Identify which cell holds the provided text, then report its (x, y) central coordinate. 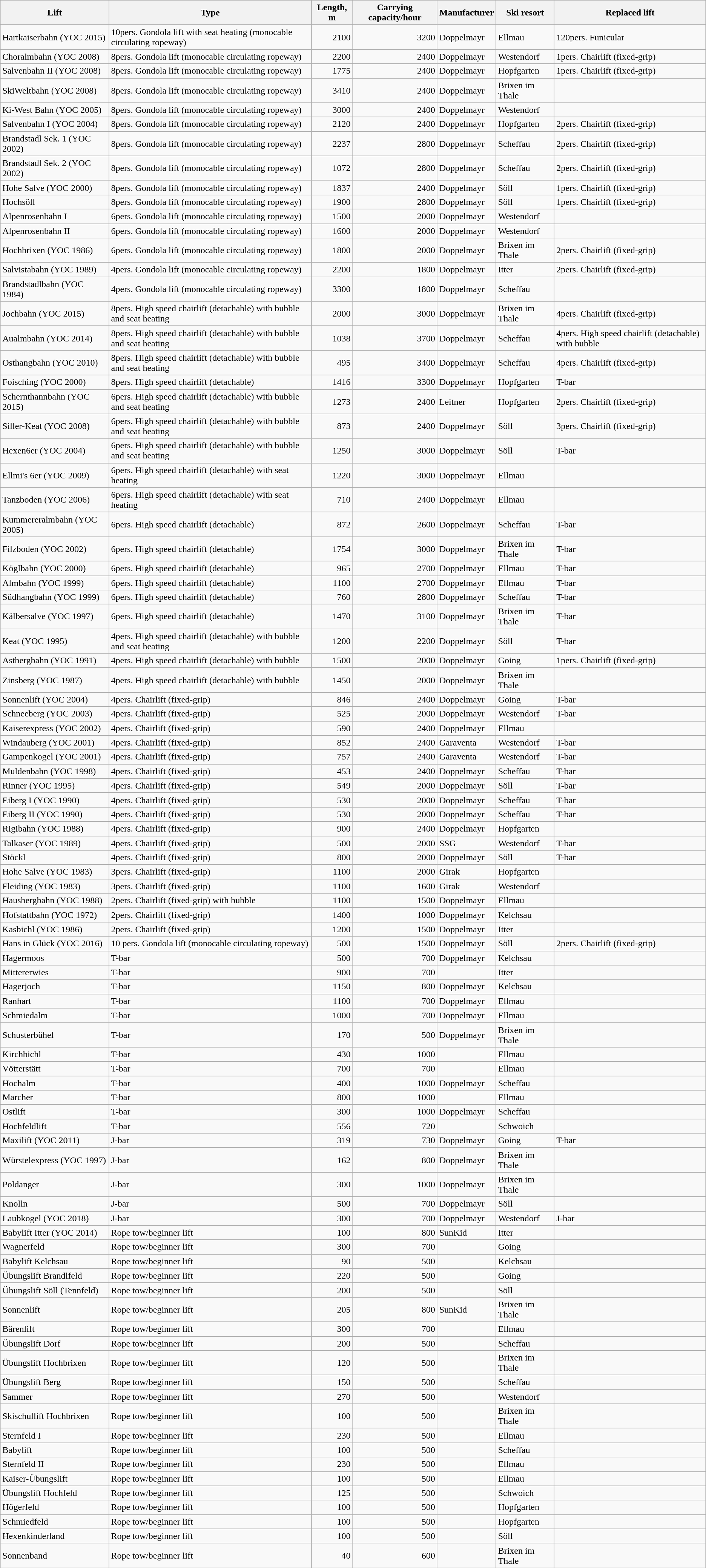
1400 (332, 915)
846 (332, 699)
3410 (332, 91)
Schneeberg (YOC 2003) (55, 714)
Hans in Glück (YOC 2016) (55, 944)
Astbergbahn (YOC 1991) (55, 661)
SkiWeltbahn (YOC 2008) (55, 91)
Högerfeld (55, 1507)
760 (332, 597)
453 (332, 771)
1775 (332, 71)
Siller-Keat (YOC 2008) (55, 426)
1072 (332, 168)
Hartkaiserbahn (YOC 2015) (55, 37)
Aualmbahn (YOC 2014) (55, 338)
Bärenlift (55, 1329)
1416 (332, 382)
205 (332, 1309)
757 (332, 757)
Hagermoos (55, 958)
Kirchbichl (55, 1054)
Manufacturer (467, 13)
125 (332, 1493)
2120 (332, 124)
Salvenbahn I (YOC 2004) (55, 124)
3700 (395, 338)
Babylift Kelchsau (55, 1261)
Sonnenband (55, 1555)
1900 (332, 202)
Foisching (YOC 2000) (55, 382)
Babylift (55, 1450)
1273 (332, 401)
Carrying capacity/hour (395, 13)
Type (210, 13)
120 (332, 1363)
430 (332, 1054)
170 (332, 1035)
Poldanger (55, 1185)
Keat (YOC 1995) (55, 641)
Tanzboden (YOC 2006) (55, 500)
10 pers. Gondola lift (monocable circulating ropeway) (210, 944)
Schmiedalm (55, 1015)
Übungslift Dorf (55, 1344)
1220 (332, 475)
Ostlift (55, 1112)
Schusterbühel (55, 1035)
Brandstadl Sek. 1 (YOC 2002) (55, 143)
Hagerjoch (55, 987)
Hochalm (55, 1083)
Kaiserexpress (YOC 2002) (55, 728)
873 (332, 426)
162 (332, 1160)
Hochfeldlift (55, 1126)
Sonnenlift (55, 1309)
Sammer (55, 1397)
1450 (332, 680)
720 (395, 1126)
Würstelexpress (YOC 1997) (55, 1160)
400 (332, 1083)
90 (332, 1261)
1837 (332, 188)
Skischullift Hochbrixen (55, 1416)
Alpenrosenbahn II (55, 231)
1038 (332, 338)
319 (332, 1141)
525 (332, 714)
Salvenbahn II (YOC 2008) (55, 71)
Length, m (332, 13)
3100 (395, 616)
Leitner (467, 401)
Kälbersalve (YOC 1997) (55, 616)
Kummereralmbahn (YOC 2005) (55, 524)
Hexenkinderland (55, 1536)
Übungslift Hochbrixen (55, 1363)
Salvistabahn (YOC 1989) (55, 270)
2pers. Chairlift (fixed-grip) with bubble (210, 901)
Hohe Salve (YOC 1983) (55, 872)
Mittererwies (55, 972)
4pers. High speed chairlift (detachable) with bubble and seat heating (210, 641)
Hochsöll (55, 202)
1470 (332, 616)
Köglbahn (YOC 2000) (55, 568)
Brandstadl Sek. 2 (YOC 2002) (55, 168)
Talkaser (YOC 1989) (55, 843)
Sonnenlift (YOC 2004) (55, 699)
2600 (395, 524)
Übungslift Berg (55, 1382)
Kasbichl (YOC 1986) (55, 929)
Übungslift Hochfeld (55, 1493)
872 (332, 524)
Sternfeld I (55, 1436)
2100 (332, 37)
Übungslift Brandlfeld (55, 1276)
730 (395, 1141)
Sternfeld II (55, 1464)
Rigibahn (YOC 1988) (55, 829)
Hofstattbahn (YOC 1972) (55, 915)
8pers. High speed chairlift (detachable) (210, 382)
495 (332, 363)
Hohe Salve (YOC 2000) (55, 188)
220 (332, 1276)
965 (332, 568)
Babylift Itter (YOC 2014) (55, 1233)
Lift (55, 13)
Wagnerfeld (55, 1247)
Südhangbahn (YOC 1999) (55, 597)
556 (332, 1126)
Jochbahn (YOC 2015) (55, 314)
Stöckl (55, 858)
Marcher (55, 1098)
SSG (467, 843)
Eiberg I (YOC 1990) (55, 800)
Windauberg (YOC 2001) (55, 742)
Laubkogel (YOC 2018) (55, 1218)
Fleiding (YOC 1983) (55, 886)
40 (332, 1555)
Ki-West Bahn (YOC 2005) (55, 110)
Osthangbahn (YOC 2010) (55, 363)
Replaced lift (630, 13)
Vötterstätt (55, 1068)
Ranhart (55, 1001)
852 (332, 742)
Alpenrosenbahn I (55, 216)
Rinner (YOC 1995) (55, 786)
3200 (395, 37)
Muldenbahn (YOC 1998) (55, 771)
Ski resort (525, 13)
Brandstadlbahn (YOC 1984) (55, 289)
3400 (395, 363)
Ellmi's 6er (YOC 2009) (55, 475)
10pers. Gondola lift with seat heating (monocable circulating ropeway) (210, 37)
710 (332, 500)
Choralmbahn (YOC 2008) (55, 57)
590 (332, 728)
Almbahn (YOC 1999) (55, 583)
2237 (332, 143)
120pers. Funicular (630, 37)
Kaiser-Übungslift (55, 1479)
Übungslift Söll (Tennfeld) (55, 1290)
600 (395, 1555)
1754 (332, 549)
150 (332, 1382)
Knolln (55, 1204)
549 (332, 786)
Zinsberg (YOC 1987) (55, 680)
Hochbrixen (YOC 1986) (55, 251)
Schmiedfeld (55, 1522)
1250 (332, 450)
Maxilift (YOC 2011) (55, 1141)
1150 (332, 987)
Hausbergbahn (YOC 1988) (55, 901)
Eiberg II (YOC 1990) (55, 814)
Hexen6er (YOC 2004) (55, 450)
Filzboden (YOC 2002) (55, 549)
Schernthannbahn (YOC 2015) (55, 401)
Gampenkogel (YOC 2001) (55, 757)
270 (332, 1397)
